Capture the cell that displays the provided text and extract its (x, y) central coordinate. 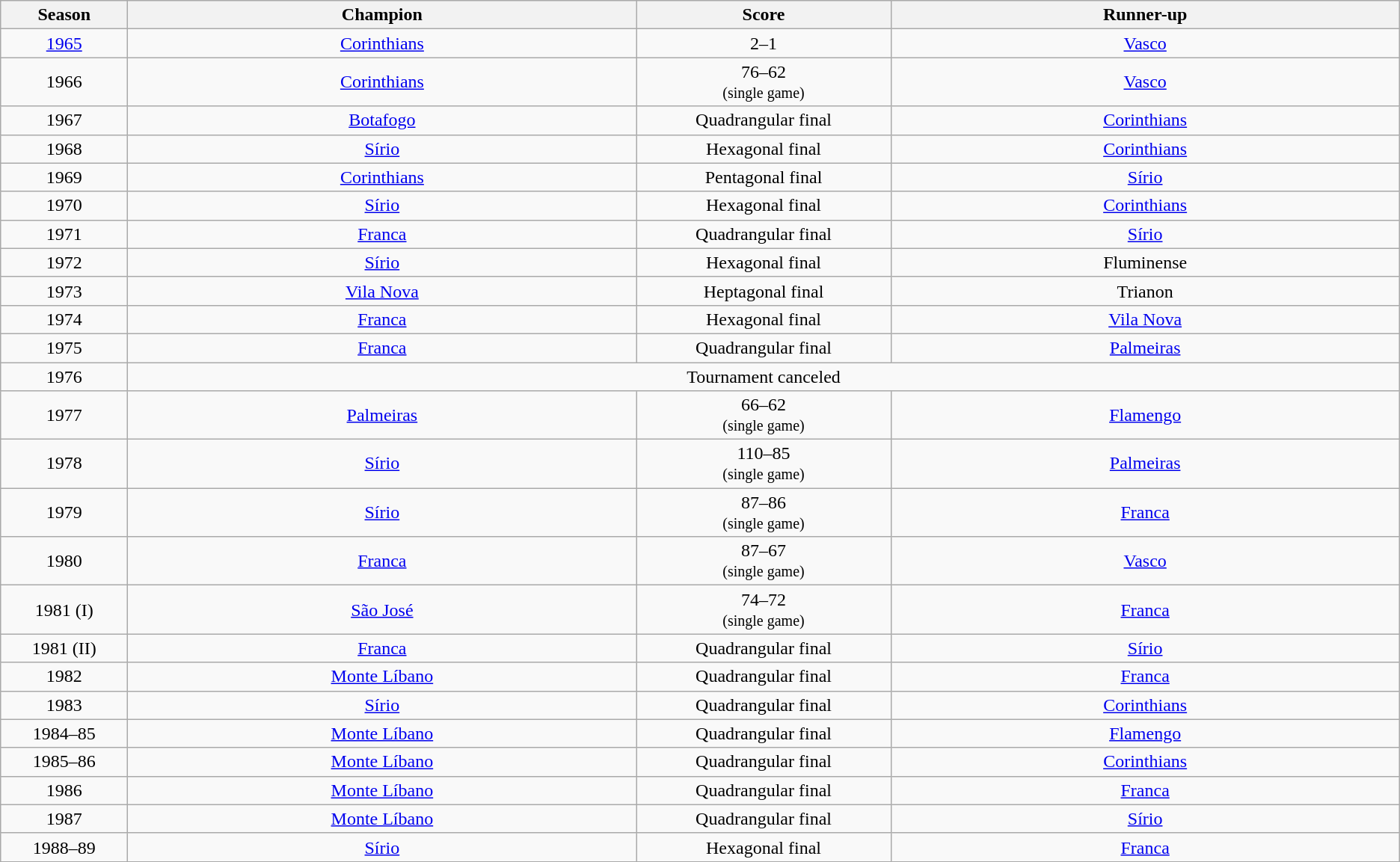
1987 (64, 819)
1966 (64, 82)
76–62(single game) (764, 82)
1975 (64, 348)
1980 (64, 561)
Botafogo (382, 120)
1978 (64, 464)
1965 (64, 43)
1972 (64, 262)
São José (382, 610)
74–72(single game) (764, 610)
1988–89 (64, 847)
1973 (64, 291)
110–85(single game) (764, 464)
1974 (64, 319)
1981 (II) (64, 648)
1976 (64, 376)
Trianon (1145, 291)
1984–85 (64, 733)
1986 (64, 790)
Runner-up (1145, 15)
1979 (64, 513)
1983 (64, 705)
1971 (64, 234)
Season (64, 15)
87–67(single game) (764, 561)
1981 (I) (64, 610)
1985–86 (64, 762)
1969 (64, 177)
Fluminense (1145, 262)
Tournament canceled (764, 376)
Score (764, 15)
87–86(single game) (764, 513)
1982 (64, 677)
Pentagonal final (764, 177)
1970 (64, 206)
Champion (382, 15)
1967 (64, 120)
Heptagonal final (764, 291)
66–62(single game) (764, 416)
2–1 (764, 43)
1968 (64, 149)
1977 (64, 416)
